For the text-containing cell, return its midpoint in [X, Y] coordinate format. 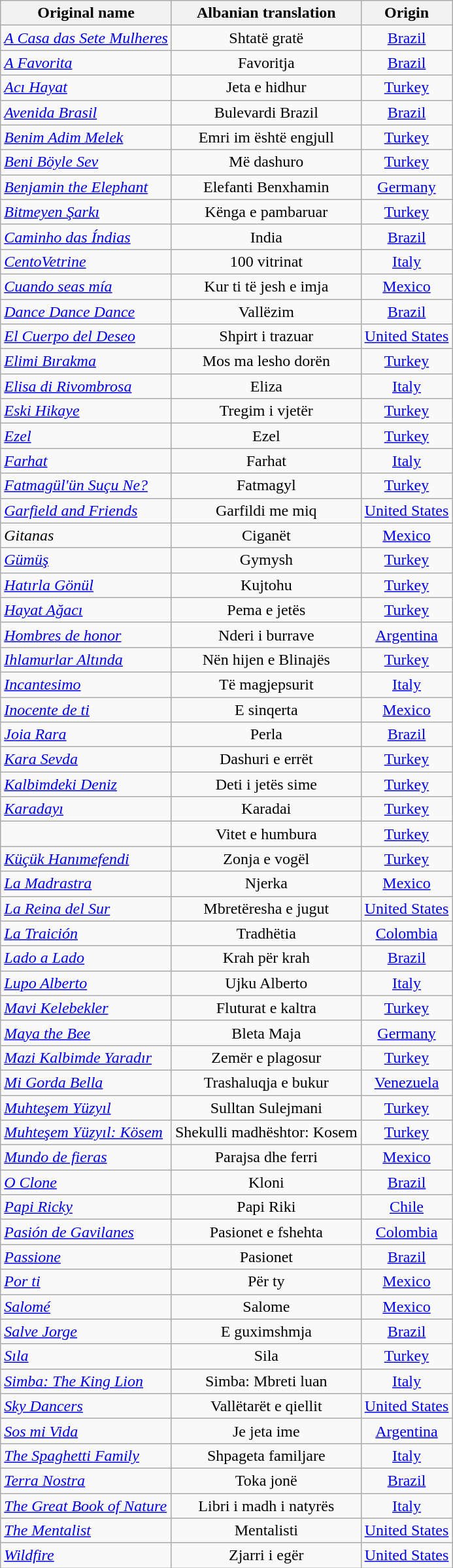
Të magjepsurit [266, 684]
Shpirt i trazuar [266, 337]
El Cuerpo del Deseo [86, 337]
Salomé [86, 1307]
La Reina del Sur [86, 909]
Mundo de fieras [86, 1158]
Avenida Brasil [86, 112]
Cuando seas mía [86, 286]
Sos mi Vida [86, 1431]
Tradhëtia [266, 933]
Ciganët [266, 535]
Inocente de ti [86, 709]
Favoritja [266, 63]
Elisa di Rivombrosa [86, 386]
Muhteşem Yüzyıl: Kösem [86, 1133]
A Favorita [86, 63]
Shpageta familjare [266, 1456]
Gymysh [266, 560]
Original name [86, 13]
Sila [266, 1356]
Shekulli madhështor: Kosem [266, 1133]
Nderi i burrave [266, 635]
Hatırla Gönül [86, 585]
Mazi Kalbimde Yaradır [86, 1058]
Sulltan Sulejmani [266, 1108]
A Casa das Sete Mulheres [86, 38]
Benjamin the Elephant [86, 187]
Terra Nostra [86, 1480]
Por ti [86, 1282]
Mos ma lesho dorën [266, 361]
Njerka [266, 884]
La Madrastra [86, 884]
Bitmeyen Şarkı [86, 212]
Pema e jetës [266, 610]
Kur ti të jesh e imja [266, 286]
Salve Jorge [86, 1331]
Për ty [266, 1282]
Tregim i vjetër [266, 411]
Trashaluqja e bukur [266, 1082]
Fatmagül'ün Suçu Ne? [86, 486]
Mavi Kelebekler [86, 1008]
Elefanti Benxhamin [266, 187]
CentoVetrine [86, 261]
Lupo Alberto [86, 983]
Kara Sevda [86, 759]
Ihlamurlar Altında [86, 659]
Salome [266, 1307]
Hayat Ağacı [86, 610]
Sky Dancers [86, 1406]
Vallëtarët e qiellit [266, 1406]
Venezuela [407, 1082]
Kloni [266, 1182]
Elimi Bırakma [86, 361]
Perla [266, 735]
Simba: Mbreti luan [266, 1381]
Passione [86, 1257]
E guximshmja [266, 1331]
Hombres de honor [86, 635]
Garfield and Friends [86, 510]
Më dashuro [266, 162]
Deti i jetës sime [266, 784]
Libri i madh i natyrës [266, 1505]
Fatmagyl [266, 486]
Mentalisti [266, 1531]
Mi Gorda Bella [86, 1082]
Incantesimo [86, 684]
Kalbimdeki Deniz [86, 784]
Gitanas [86, 535]
Jeta e hidhur [266, 88]
Ujku Alberto [266, 983]
Caminho das Índias [86, 237]
O Clone [86, 1182]
Maya the Bee [86, 1033]
Garfildi me miq [266, 510]
Gümüş [86, 560]
Zonja e vogël [266, 859]
Beni Böyle Sev [86, 162]
Papi Riki [266, 1207]
Nën hijen e Blinajës [266, 659]
Karadai [266, 809]
Parajsa dhe ferri [266, 1158]
Dance Dance Dance [86, 312]
Emri im është engjull [266, 137]
Toka jonë [266, 1480]
Joia Rara [86, 735]
Papi Ricky [86, 1207]
Mbretëresha e jugut [266, 909]
100 vitrinat [266, 261]
Origin [407, 13]
Je jeta ime [266, 1431]
Vitet e humbura [266, 834]
Fluturat e kaltra [266, 1008]
Muhteşem Yüzyıl [86, 1108]
Zjarri i egër [266, 1556]
Chile [407, 1207]
The Mentalist [86, 1531]
Benim Adim Melek [86, 137]
Acı Hayat [86, 88]
Vallëzim [266, 312]
Kujtohu [266, 585]
E sinqerta [266, 709]
Kënga e pambaruar [266, 212]
Wildfire [86, 1556]
Küçük Hanımefendi [86, 859]
The Spaghetti Family [86, 1456]
Karadayı [86, 809]
Sıla [86, 1356]
Albanian translation [266, 13]
Bulevardi Brazil [266, 112]
Bleta Maja [266, 1033]
Krah për krah [266, 958]
Pasionet e fshehta [266, 1232]
Eliza [266, 386]
Pasión de Gavilanes [86, 1232]
Dashuri e errët [266, 759]
The Great Book of Nature [86, 1505]
Shtatë gratë [266, 38]
Zemër e plagosur [266, 1058]
Lado a Lado [86, 958]
Simba: The King Lion [86, 1381]
Pasionet [266, 1257]
Eski Hikaye [86, 411]
La Traición [86, 933]
India [266, 237]
